Capture the cell that displays the provided text and extract its (x, y) central coordinate. 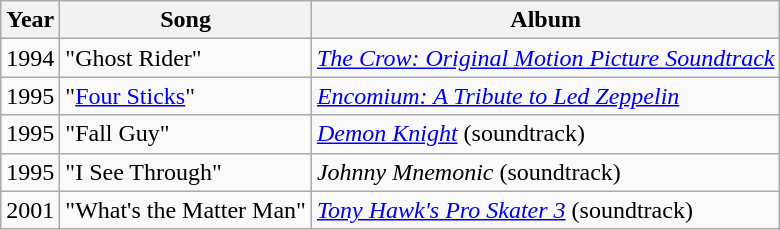
Year (30, 20)
The Crow: Original Motion Picture Soundtrack (546, 58)
Tony Hawk's Pro Skater 3 (soundtrack) (546, 210)
Johnny Mnemonic (soundtrack) (546, 172)
1994 (30, 58)
Demon Knight (soundtrack) (546, 134)
"What's the Matter Man" (186, 210)
Encomium: A Tribute to Led Zeppelin (546, 96)
"I See Through" (186, 172)
Song (186, 20)
Album (546, 20)
"Ghost Rider" (186, 58)
"Four Sticks" (186, 96)
"Fall Guy" (186, 134)
2001 (30, 210)
